Search for the cell housing the specified text and yield its [X, Y] center coordinate. 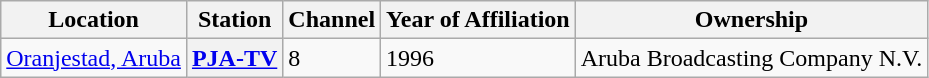
Channel [332, 20]
Station [234, 20]
Oranjestad, Aruba [94, 58]
Location [94, 20]
Aruba Broadcasting Company N.V. [752, 58]
Ownership [752, 20]
Year of Affiliation [478, 20]
1996 [478, 58]
PJA-TV [234, 58]
8 [332, 58]
